For the text-containing cell, return its midpoint in (x, y) coordinate format. 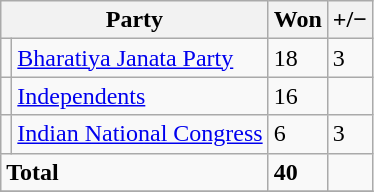
Party (134, 20)
6 (298, 134)
Total (134, 172)
Won (298, 20)
+/− (350, 20)
40 (298, 172)
Indian National Congress (140, 134)
Bharatiya Janata Party (140, 58)
16 (298, 96)
Independents (140, 96)
18 (298, 58)
